Pinpoint the cell where the given text exists, returning its [X, Y] midpoint coordinate. 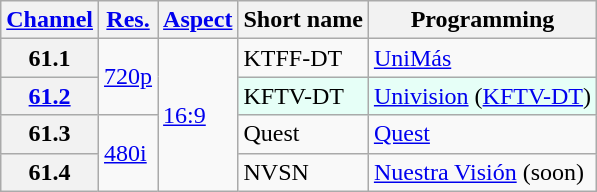
UniMás [482, 58]
Nuestra Visión (soon) [482, 172]
61.4 [50, 172]
Channel [50, 20]
Univision (KFTV-DT) [482, 96]
480i [128, 153]
Programming [482, 20]
61.2 [50, 96]
NVSN [303, 172]
KFTV-DT [303, 96]
61.3 [50, 134]
KTFF-DT [303, 58]
720p [128, 77]
16:9 [198, 115]
Aspect [198, 20]
Res. [128, 20]
61.1 [50, 58]
Short name [303, 20]
